Determine the (x, y) coordinate at the center of the cell enclosing the given text.  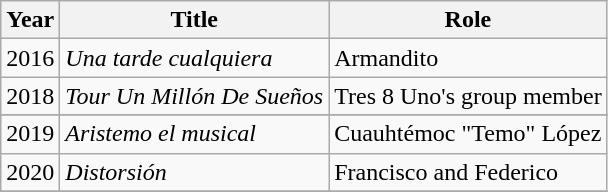
2018 (30, 96)
Una tarde cualquiera (194, 58)
Tres 8 Uno's group member (468, 96)
Aristemo el musical (194, 134)
Tour Un Millón De Sueños (194, 96)
Year (30, 20)
Cuauhtémoc "Temo" López (468, 134)
2019 (30, 134)
Francisco and Federico (468, 172)
Armandito (468, 58)
Role (468, 20)
Distorsión (194, 172)
Title (194, 20)
2020 (30, 172)
2016 (30, 58)
